Locate the cell with the specified text and output its [X, Y] center coordinate. 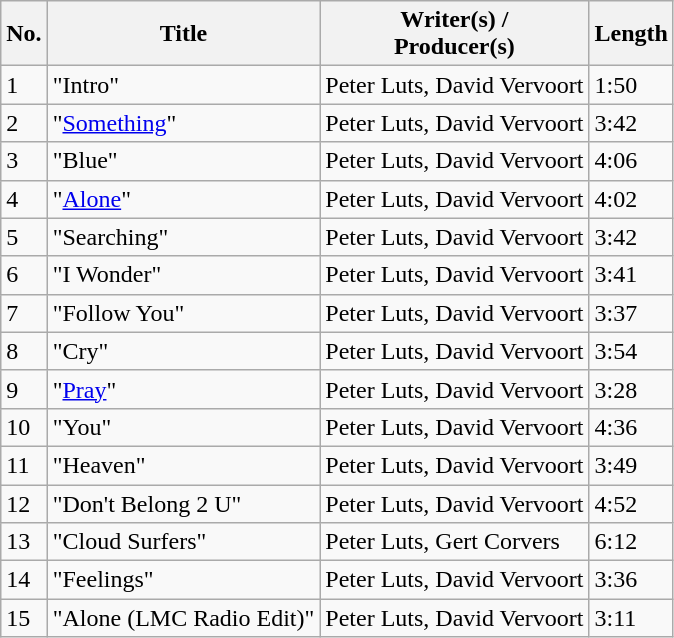
"Cloud Surfers" [184, 542]
8 [24, 351]
4:02 [631, 199]
4:06 [631, 161]
"Intro" [184, 85]
5 [24, 237]
Title [184, 34]
14 [24, 580]
"Pray" [184, 389]
3:37 [631, 313]
"Alone" [184, 199]
6 [24, 275]
"Cry" [184, 351]
10 [24, 427]
"Something" [184, 123]
3 [24, 161]
11 [24, 465]
3:54 [631, 351]
15 [24, 618]
Peter Luts, Gert Corvers [454, 542]
Writer(s) /Producer(s) [454, 34]
4:52 [631, 503]
4 [24, 199]
"I Wonder" [184, 275]
"Heaven" [184, 465]
"Feelings" [184, 580]
3:28 [631, 389]
7 [24, 313]
1 [24, 85]
3:49 [631, 465]
"Searching" [184, 237]
13 [24, 542]
"Alone (LMC Radio Edit)" [184, 618]
No. [24, 34]
"Don't Belong 2 U" [184, 503]
3:41 [631, 275]
Length [631, 34]
"Blue" [184, 161]
12 [24, 503]
3:36 [631, 580]
6:12 [631, 542]
"You" [184, 427]
9 [24, 389]
3:11 [631, 618]
"Follow You" [184, 313]
1:50 [631, 85]
4:36 [631, 427]
2 [24, 123]
